Scan for the cell matching the given text and deliver its [x, y] coordinate at center. 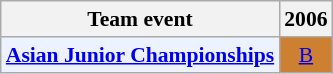
2006 [306, 19]
B [306, 55]
Asian Junior Championships [140, 55]
Team event [140, 19]
